Return the [x, y] coordinate for the center point of the cell that contains the specified text.  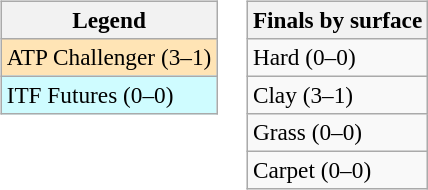
Grass (0–0) [337, 133]
Carpet (0–0) [337, 171]
Legend [108, 20]
Hard (0–0) [337, 57]
Clay (3–1) [337, 95]
ITF Futures (0–0) [108, 95]
Finals by surface [337, 20]
ATP Challenger (3–1) [108, 57]
